Locate the cell with the specified text and output its (X, Y) center coordinate. 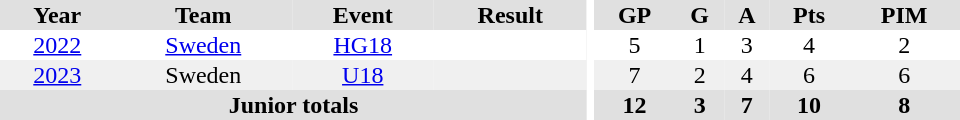
Team (204, 15)
Result (511, 15)
A (747, 15)
Year (58, 15)
2022 (58, 45)
GP (635, 15)
8 (904, 105)
2023 (58, 75)
1 (700, 45)
Pts (810, 15)
G (700, 15)
Event (363, 15)
10 (810, 105)
5 (635, 45)
Junior totals (294, 105)
PIM (904, 15)
HG18 (363, 45)
12 (635, 105)
U18 (363, 75)
